Detect which cell encompasses the target text, then output its (x, y) center coordinate. 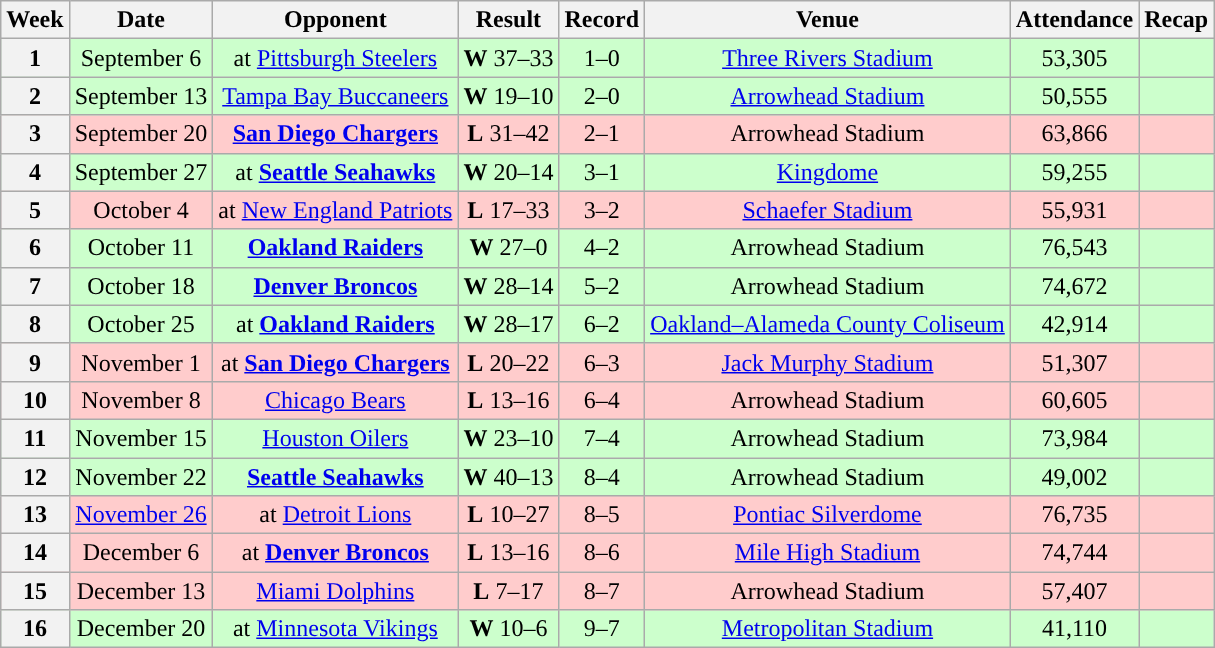
at San Diego Chargers (336, 362)
W 27–0 (508, 248)
October 25 (141, 324)
November 15 (141, 438)
57,407 (1074, 591)
San Diego Chargers (336, 134)
60,605 (1074, 400)
Mile High Stadium (828, 553)
at Denver Broncos (336, 553)
12 (35, 477)
2–1 (602, 134)
55,931 (1074, 210)
W 19–10 (508, 96)
at Pittsburgh Steelers (336, 58)
15 (35, 591)
2 (35, 96)
Week (35, 20)
4–2 (602, 248)
5–2 (602, 286)
13 (35, 515)
September 27 (141, 172)
Record (602, 20)
74,672 (1074, 286)
L 31–42 (508, 134)
9–7 (602, 629)
8–5 (602, 515)
59,255 (1074, 172)
8 (35, 324)
W 37–33 (508, 58)
9 (35, 362)
December 6 (141, 553)
42,914 (1074, 324)
Chicago Bears (336, 400)
December 13 (141, 591)
8–6 (602, 553)
5 (35, 210)
W 23–10 (508, 438)
4 (35, 172)
W 28–14 (508, 286)
7–4 (602, 438)
3–2 (602, 210)
Oakland Raiders (336, 248)
Date (141, 20)
41,110 (1074, 629)
Venue (828, 20)
September 13 (141, 96)
Result (508, 20)
Metropolitan Stadium (828, 629)
8–7 (602, 591)
Houston Oilers (336, 438)
Oakland–Alameda County Coliseum (828, 324)
at Seattle Seahawks (336, 172)
3–1 (602, 172)
W 40–13 (508, 477)
Seattle Seahawks (336, 477)
Opponent (336, 20)
Pontiac Silverdome (828, 515)
53,305 (1074, 58)
at Oakland Raiders (336, 324)
November 22 (141, 477)
October 18 (141, 286)
December 20 (141, 629)
1–0 (602, 58)
6–3 (602, 362)
L 20–22 (508, 362)
14 (35, 553)
L 10–27 (508, 515)
1 (35, 58)
Miami Dolphins (336, 591)
50,555 (1074, 96)
Denver Broncos (336, 286)
October 4 (141, 210)
Schaefer Stadium (828, 210)
Tampa Bay Buccaneers (336, 96)
76,735 (1074, 515)
September 20 (141, 134)
16 (35, 629)
49,002 (1074, 477)
10 (35, 400)
6–4 (602, 400)
November 26 (141, 515)
7 (35, 286)
2–0 (602, 96)
Jack Murphy Stadium (828, 362)
11 (35, 438)
W 28–17 (508, 324)
at Minnesota Vikings (336, 629)
Kingdome (828, 172)
63,866 (1074, 134)
51,307 (1074, 362)
3 (35, 134)
at Detroit Lions (336, 515)
L 7–17 (508, 591)
Attendance (1074, 20)
November 8 (141, 400)
Three Rivers Stadium (828, 58)
October 11 (141, 248)
8–4 (602, 477)
6–2 (602, 324)
at New England Patriots (336, 210)
74,744 (1074, 553)
73,984 (1074, 438)
W 20–14 (508, 172)
76,543 (1074, 248)
November 1 (141, 362)
September 6 (141, 58)
W 10–6 (508, 629)
L 17–33 (508, 210)
6 (35, 248)
Recap (1176, 20)
